Output the (x, y) coordinate of the center of the cell containing the given text.  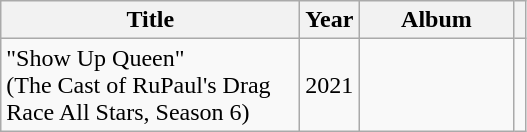
"Show Up Queen"(The Cast of RuPaul's Drag Race All Stars, Season 6) (150, 85)
Year (330, 20)
Album (436, 20)
2021 (330, 85)
Title (150, 20)
